Determine the [x, y] coordinate at the center of the cell enclosing the given text.  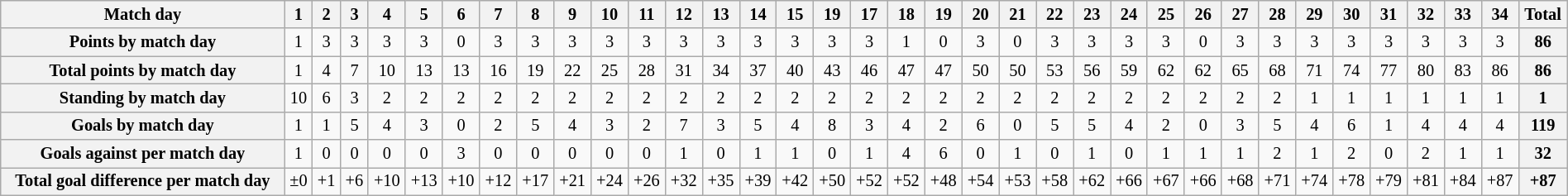
12 [683, 14]
18 [906, 14]
80 [1426, 70]
+48 [943, 181]
+50 [832, 181]
+74 [1315, 181]
119 [1543, 126]
23 [1092, 14]
74 [1351, 70]
26 [1202, 14]
+1 [327, 181]
68 [1277, 70]
46 [870, 70]
43 [832, 70]
77 [1389, 70]
+6 [355, 181]
56 [1092, 70]
11 [647, 14]
Match day [142, 14]
65 [1241, 70]
16 [498, 70]
21 [1017, 14]
83 [1462, 70]
53 [1055, 70]
37 [758, 70]
Goals by match day [142, 126]
+13 [423, 181]
+32 [683, 181]
+68 [1241, 181]
20 [981, 14]
Total goal difference per match day [142, 181]
Standing by match day [142, 98]
40 [796, 70]
59 [1130, 70]
+62 [1092, 181]
+54 [981, 181]
+42 [796, 181]
+24 [610, 181]
17 [870, 14]
+79 [1389, 181]
±0 [299, 181]
14 [758, 14]
29 [1315, 14]
+26 [647, 181]
+12 [498, 181]
Goals against per match day [142, 154]
24 [1130, 14]
+67 [1166, 181]
+58 [1055, 181]
33 [1462, 14]
Total points by match day [142, 70]
+39 [758, 181]
30 [1351, 14]
+21 [572, 181]
27 [1241, 14]
+71 [1277, 181]
+53 [1017, 181]
+17 [536, 181]
15 [796, 14]
+81 [1426, 181]
+84 [1462, 181]
9 [572, 14]
+78 [1351, 181]
71 [1315, 70]
+35 [721, 181]
Points by match day [142, 42]
Total [1543, 14]
